Determine the [X, Y] coordinate at the center of the cell enclosing the given text.  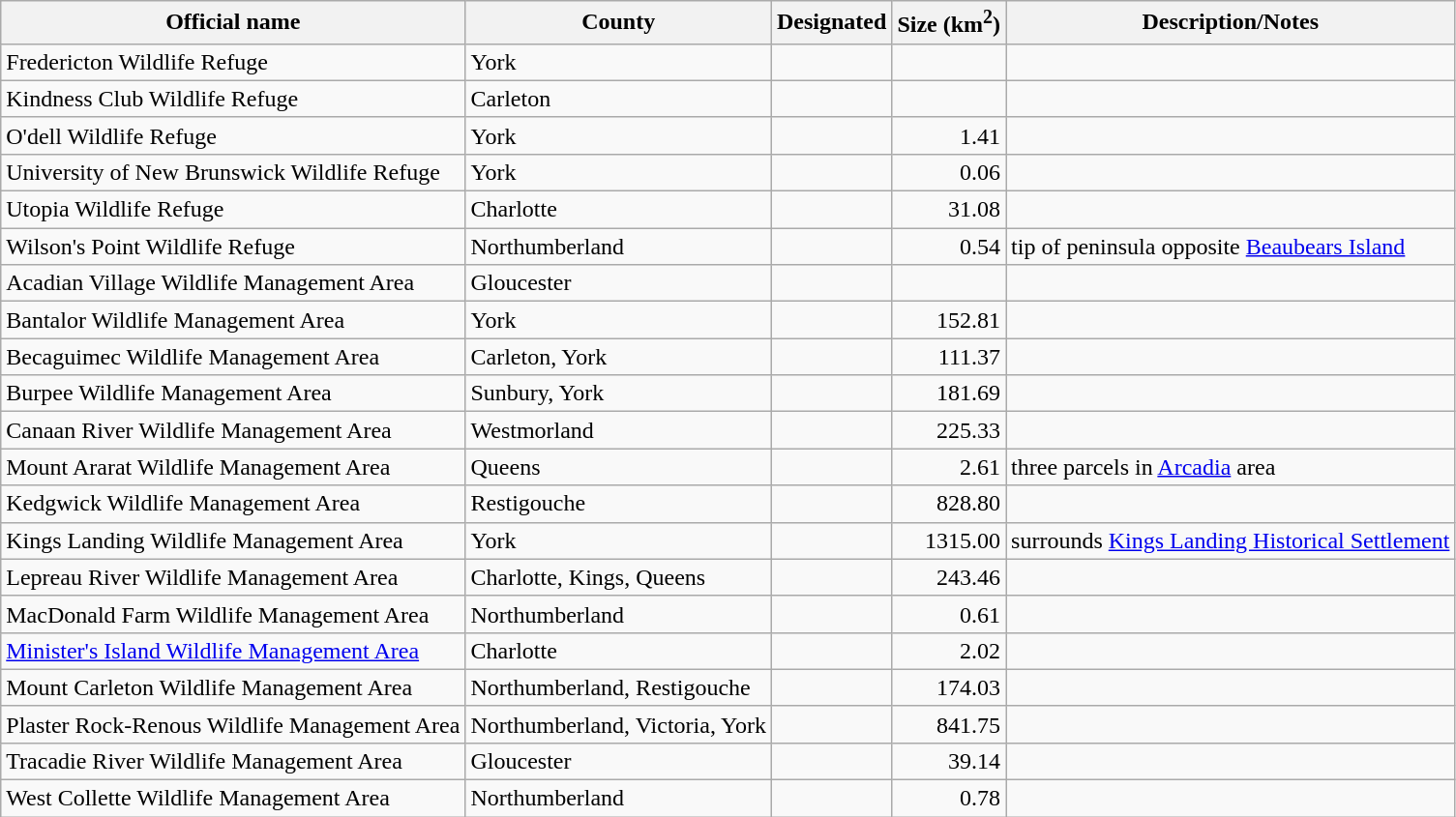
Mount Carleton Wildlife Management Area [233, 687]
Carleton, York [618, 357]
0.61 [949, 614]
Designated [831, 23]
Charlotte, Kings, Queens [618, 577]
tip of peninsula opposite Beaubears Island [1231, 247]
County [618, 23]
2.61 [949, 467]
Bantalor Wildlife Management Area [233, 320]
Kedgwick Wildlife Management Area [233, 504]
225.33 [949, 430]
Official name [233, 23]
Canaan River Wildlife Management Area [233, 430]
Fredericton Wildlife Refuge [233, 62]
Northumberland, Victoria, York [618, 724]
Utopia Wildlife Refuge [233, 210]
Northumberland, Restigouche [618, 687]
39.14 [949, 761]
Queens [618, 467]
Wilson's Point Wildlife Refuge [233, 247]
Westmorland [618, 430]
Lepreau River Wildlife Management Area [233, 577]
O'dell Wildlife Refuge [233, 135]
University of New Brunswick Wildlife Refuge [233, 172]
1315.00 [949, 540]
Minister's Island Wildlife Management Area [233, 651]
841.75 [949, 724]
0.78 [949, 799]
Mount Ararat Wildlife Management Area [233, 467]
152.81 [949, 320]
243.46 [949, 577]
Size (km2) [949, 23]
0.54 [949, 247]
Restigouche [618, 504]
0.06 [949, 172]
828.80 [949, 504]
three parcels in Arcadia area [1231, 467]
Tracadie River Wildlife Management Area [233, 761]
Sunbury, York [618, 394]
West Collette Wildlife Management Area [233, 799]
181.69 [949, 394]
1.41 [949, 135]
Description/Notes [1231, 23]
Burpee Wildlife Management Area [233, 394]
111.37 [949, 357]
Kindness Club Wildlife Refuge [233, 99]
174.03 [949, 687]
Kings Landing Wildlife Management Area [233, 540]
MacDonald Farm Wildlife Management Area [233, 614]
31.08 [949, 210]
Becaguimec Wildlife Management Area [233, 357]
surrounds Kings Landing Historical Settlement [1231, 540]
Acadian Village Wildlife Management Area [233, 283]
Plaster Rock-Renous Wildlife Management Area [233, 724]
2.02 [949, 651]
Carleton [618, 99]
